Return the [x, y] coordinate for the center point of the cell that contains the specified text.  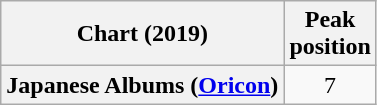
Peakposition [330, 34]
Chart (2019) [142, 34]
7 [330, 85]
Japanese Albums (Oricon) [142, 85]
